Pinpoint the cell where the given text exists, returning its [X, Y] midpoint coordinate. 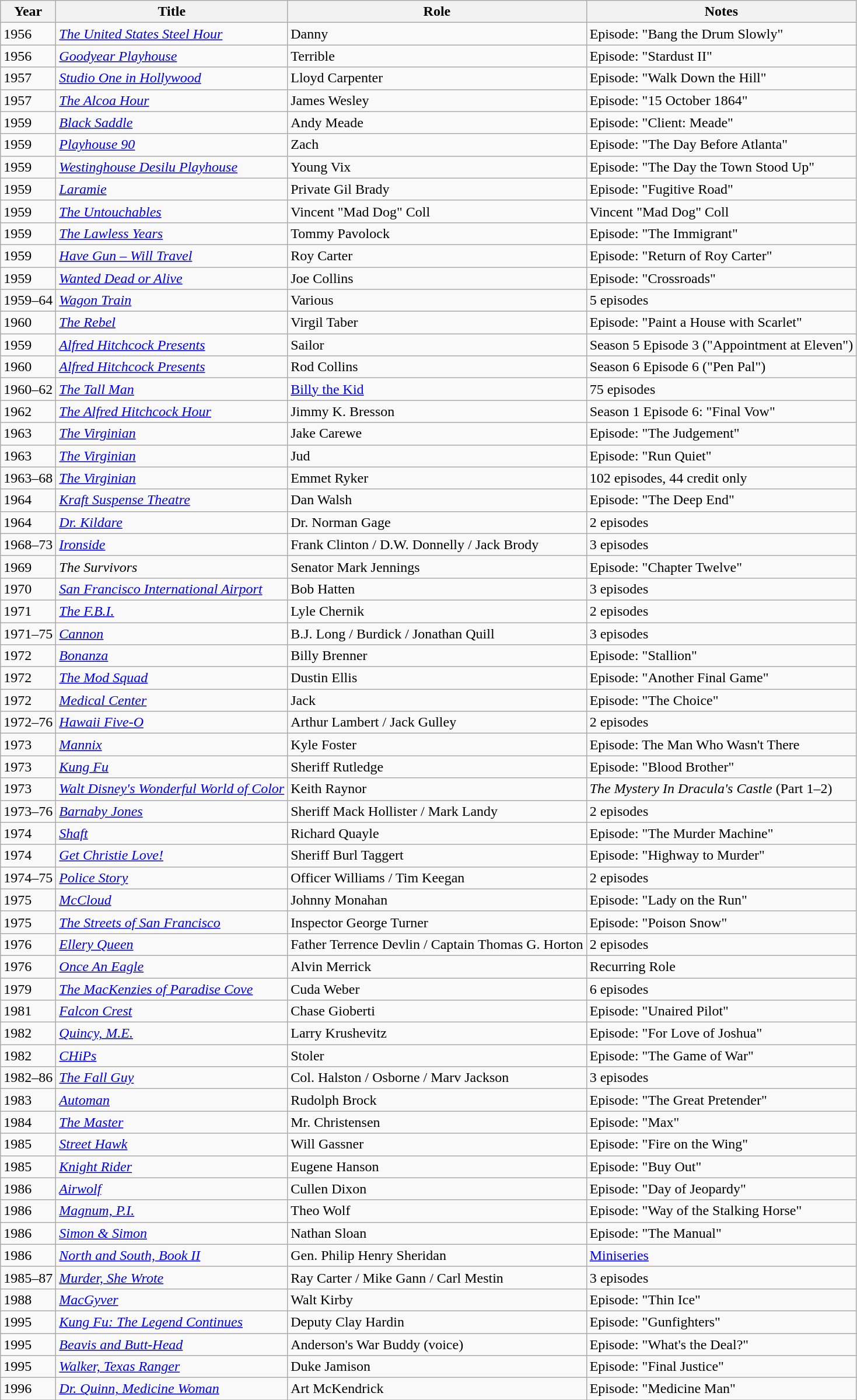
Danny [437, 34]
Terrible [437, 56]
Murder, She Wrote [172, 1277]
Theo Wolf [437, 1211]
Barnaby Jones [172, 811]
Get Christie Love! [172, 856]
Billy the Kid [437, 389]
Westinghouse Desilu Playhouse [172, 167]
The Rebel [172, 323]
The Master [172, 1122]
McCloud [172, 900]
Senator Mark Jennings [437, 567]
Episode: "Thin Ice" [721, 1300]
Art McKendrick [437, 1389]
1960–62 [28, 389]
Year [28, 12]
Episode: "Fire on the Wing" [721, 1144]
1963–68 [28, 478]
Title [172, 12]
Episode: "Chapter Twelve" [721, 567]
The Lawless Years [172, 233]
Zach [437, 145]
Episode: "The Great Pretender" [721, 1100]
Kung Fu: The Legend Continues [172, 1322]
Alvin Merrick [437, 966]
Police Story [172, 878]
The United States Steel Hour [172, 34]
Rudolph Brock [437, 1100]
Dan Walsh [437, 500]
1982–86 [28, 1078]
Episode: "Max" [721, 1122]
Walker, Texas Ranger [172, 1367]
Sheriff Mack Hollister / Mark Landy [437, 811]
Lyle Chernik [437, 611]
Frank Clinton / D.W. Donnelly / Jack Brody [437, 544]
Kraft Suspense Theatre [172, 500]
MacGyver [172, 1300]
Magnum, P.I. [172, 1211]
Jack [437, 700]
Kyle Foster [437, 745]
1988 [28, 1300]
Episode: "Client: Meade" [721, 123]
CHiPs [172, 1056]
Once An Eagle [172, 966]
Eugene Hanson [437, 1167]
Episode: "Stardust II" [721, 56]
The Mystery In Dracula's Castle (Part 1–2) [721, 789]
Billy Brenner [437, 656]
Dr. Kildare [172, 522]
Larry Krushevitz [437, 1034]
Jud [437, 456]
Season 6 Episode 6 ("Pen Pal") [721, 367]
Episode: "The Choice" [721, 700]
Role [437, 12]
1984 [28, 1122]
102 episodes, 44 credit only [721, 478]
Episode: "What's the Deal?" [721, 1344]
The Fall Guy [172, 1078]
Episode: "Crossroads" [721, 278]
Bob Hatten [437, 589]
Automan [172, 1100]
Roy Carter [437, 256]
San Francisco International Airport [172, 589]
Episode: "The Immigrant" [721, 233]
Dr. Quinn, Medicine Woman [172, 1389]
1996 [28, 1389]
Beavis and Butt-Head [172, 1344]
Kung Fu [172, 767]
Episode: "The Manual" [721, 1233]
Tommy Pavolock [437, 233]
Simon & Simon [172, 1233]
Episode: "Unaired Pilot" [721, 1011]
Jake Carewe [437, 434]
Episode: "The Murder Machine" [721, 833]
Episode: "Bang the Drum Slowly" [721, 34]
Studio One in Hollywood [172, 78]
The Untouchables [172, 211]
Airwolf [172, 1189]
Lloyd Carpenter [437, 78]
Mannix [172, 745]
Wagon Train [172, 301]
Sheriff Rutledge [437, 767]
B.J. Long / Burdick / Jonathan Quill [437, 633]
Falcon Crest [172, 1011]
Episode: "Medicine Man" [721, 1389]
Episode: The Man Who Wasn't There [721, 745]
Hawaii Five-O [172, 722]
1971–75 [28, 633]
Dustin Ellis [437, 678]
Episode: "Buy Out" [721, 1167]
Gen. Philip Henry Sheridan [437, 1255]
Episode: "Poison Snow" [721, 922]
Episode: "The Judgement" [721, 434]
Virgil Taber [437, 323]
Cannon [172, 633]
Notes [721, 12]
Playhouse 90 [172, 145]
75 episodes [721, 389]
Deputy Clay Hardin [437, 1322]
1981 [28, 1011]
Black Saddle [172, 123]
Ray Carter / Mike Gann / Carl Mestin [437, 1277]
Miniseries [721, 1255]
Cullen Dixon [437, 1189]
The MacKenzies of Paradise Cove [172, 989]
Keith Raynor [437, 789]
Emmet Ryker [437, 478]
Will Gassner [437, 1144]
North and South, Book II [172, 1255]
The Streets of San Francisco [172, 922]
Col. Halston / Osborne / Marv Jackson [437, 1078]
Inspector George Turner [437, 922]
Episode: "Run Quiet" [721, 456]
Episode: "Final Justice" [721, 1367]
Episode: "For Love of Joshua" [721, 1034]
Andy Meade [437, 123]
Episode: "Lady on the Run" [721, 900]
Wanted Dead or Alive [172, 278]
Episode: "Gunfighters" [721, 1322]
Shaft [172, 833]
The Survivors [172, 567]
Quincy, M.E. [172, 1034]
Recurring Role [721, 966]
Stoler [437, 1056]
Episode: "Fugitive Road" [721, 189]
Season 1 Episode 6: "Final Vow" [721, 411]
1968–73 [28, 544]
1972–76 [28, 722]
Episode: "The Day the Town Stood Up" [721, 167]
Jimmy K. Bresson [437, 411]
Rod Collins [437, 367]
Episode: "Stallion" [721, 656]
Season 5 Episode 3 ("Appointment at Eleven") [721, 345]
Goodyear Playhouse [172, 56]
Joe Collins [437, 278]
Officer Williams / Tim Keegan [437, 878]
Johnny Monahan [437, 900]
Ironside [172, 544]
1969 [28, 567]
Private Gil Brady [437, 189]
Episode: "The Game of War" [721, 1056]
Episode: "Another Final Game" [721, 678]
1985–87 [28, 1277]
Arthur Lambert / Jack Gulley [437, 722]
Nathan Sloan [437, 1233]
Mr. Christensen [437, 1122]
Dr. Norman Gage [437, 522]
The Tall Man [172, 389]
Sailor [437, 345]
1971 [28, 611]
Episode: "15 October 1864" [721, 100]
Walt Disney's Wonderful World of Color [172, 789]
6 episodes [721, 989]
1979 [28, 989]
Episode: "Paint a House with Scarlet" [721, 323]
1973–76 [28, 811]
Father Terrence Devlin / Captain Thomas G. Horton [437, 944]
Medical Center [172, 700]
Episode: "Day of Jeopardy" [721, 1189]
Richard Quayle [437, 833]
Sheriff Burl Taggert [437, 856]
Episode: "Blood Brother" [721, 767]
1959–64 [28, 301]
Cuda Weber [437, 989]
Anderson's War Buddy (voice) [437, 1344]
Episode: "The Day Before Atlanta" [721, 145]
Walt Kirby [437, 1300]
Episode: "Walk Down the Hill" [721, 78]
1970 [28, 589]
1974–75 [28, 878]
Chase Gioberti [437, 1011]
Have Gun – Will Travel [172, 256]
Street Hawk [172, 1144]
Episode: "Way of the Stalking Horse" [721, 1211]
Episode: "Highway to Murder" [721, 856]
Bonanza [172, 656]
Young Vix [437, 167]
Episode: "The Deep End" [721, 500]
Duke Jamison [437, 1367]
The Mod Squad [172, 678]
Knight Rider [172, 1167]
Ellery Queen [172, 944]
The Alcoa Hour [172, 100]
The F.B.I. [172, 611]
1983 [28, 1100]
Episode: "Return of Roy Carter" [721, 256]
James Wesley [437, 100]
5 episodes [721, 301]
The Alfred Hitchcock Hour [172, 411]
Laramie [172, 189]
Various [437, 301]
1962 [28, 411]
